For the text-containing cell, return its midpoint in [X, Y] coordinate format. 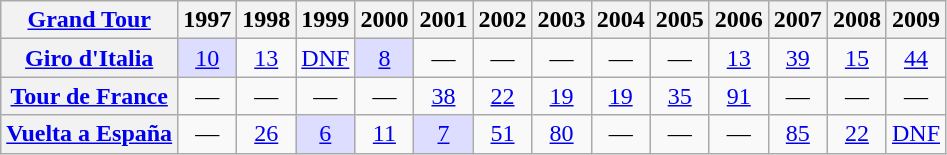
2009 [916, 20]
10 [208, 58]
2001 [444, 20]
2002 [502, 20]
11 [384, 134]
Vuelta a España [90, 134]
1998 [266, 20]
2003 [562, 20]
7 [444, 134]
1997 [208, 20]
85 [798, 134]
15 [856, 58]
2005 [680, 20]
2000 [384, 20]
Grand Tour [90, 20]
51 [502, 134]
1999 [326, 20]
8 [384, 58]
2007 [798, 20]
38 [444, 96]
39 [798, 58]
35 [680, 96]
2006 [738, 20]
91 [738, 96]
Tour de France [90, 96]
26 [266, 134]
44 [916, 58]
80 [562, 134]
2004 [620, 20]
2008 [856, 20]
Giro d'Italia [90, 58]
6 [326, 134]
